Determine the (X, Y) coordinate at the center of the cell enclosing the given text.  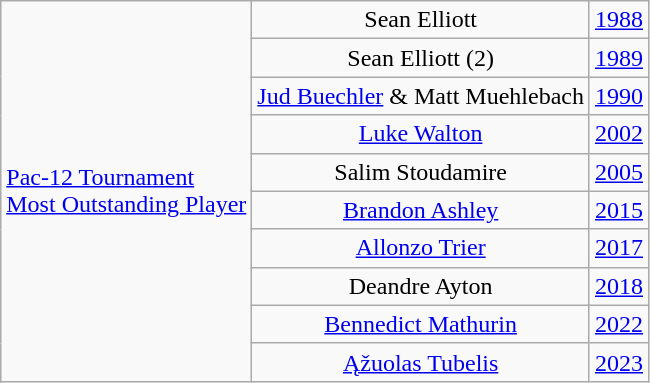
Deandre Ayton (421, 286)
1989 (618, 58)
2005 (618, 172)
Brandon Ashley (421, 210)
1988 (618, 20)
2017 (618, 248)
2022 (618, 324)
Jud Buechler & Matt Muehlebach (421, 96)
2015 (618, 210)
Salim Stoudamire (421, 172)
Luke Walton (421, 134)
2002 (618, 134)
Sean Elliott (2) (421, 58)
Pac-12 Tournament Most Outstanding Player (126, 192)
Sean Elliott (421, 20)
Ąžuolas Tubelis (421, 362)
2018 (618, 286)
2023 (618, 362)
Allonzo Trier (421, 248)
1990 (618, 96)
Bennedict Mathurin (421, 324)
